Find where the given text appears and provide that cell's center as (x, y) coordinate. 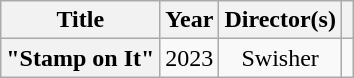
Director(s) (280, 20)
"Stamp on It" (80, 58)
2023 (190, 58)
Year (190, 20)
Swisher (280, 58)
Title (80, 20)
